Output the [X, Y] coordinate of the center of the cell containing the given text.  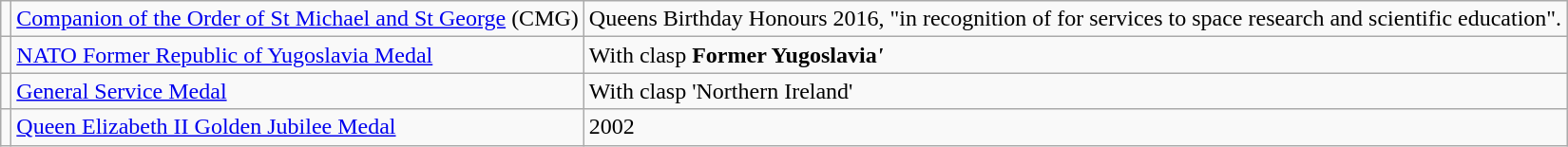
Queens Birthday Honours 2016, "in recognition of for services to space research and scientific education". [1075, 19]
Companion of the Order of St Michael and St George (CMG) [298, 19]
With clasp Former Yugoslavia' [1075, 55]
Queen Elizabeth II Golden Jubilee Medal [298, 127]
With clasp 'Northern Ireland' [1075, 91]
General Service Medal [298, 91]
NATO Former Republic of Yugoslavia Medal [298, 55]
2002 [1075, 127]
